Pinpoint the cell where the given text exists, returning its [X, Y] midpoint coordinate. 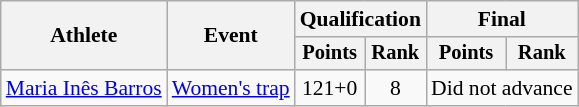
Maria Inês Barros [84, 88]
Final [502, 19]
Did not advance [502, 88]
Athlete [84, 36]
Women's trap [231, 88]
Qualification [360, 19]
Event [231, 36]
121+0 [330, 88]
8 [396, 88]
